Determine the (x, y) coordinate at the center of the cell enclosing the given text.  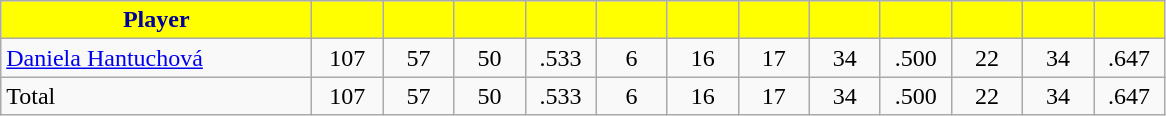
Total (156, 96)
Player (156, 20)
Daniela Hantuchová (156, 58)
